Detect which cell encompasses the target text, then output its [X, Y] center coordinate. 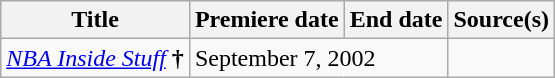
End date [396, 20]
Source(s) [502, 20]
Title [96, 20]
September 7, 2002 [318, 58]
NBA Inside Stuff † [96, 58]
Premiere date [266, 20]
